Return the [X, Y] coordinate for the center point of the cell that contains the specified text.  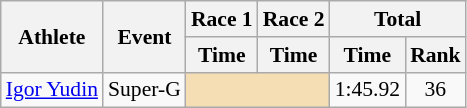
Super-G [144, 90]
Athlete [52, 36]
Race 1 [222, 19]
Rank [436, 55]
Race 2 [294, 19]
1:45.92 [368, 90]
Total [398, 19]
Igor Yudin [52, 90]
36 [436, 90]
Event [144, 36]
